For the text-containing cell, return its midpoint in (x, y) coordinate format. 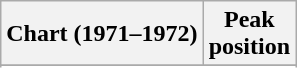
Chart (1971–1972) (102, 34)
Peakposition (249, 34)
